Detect which cell encompasses the target text, then output its [X, Y] center coordinate. 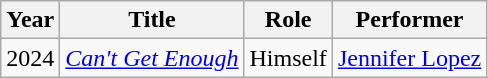
Role [288, 20]
Can't Get Enough [152, 58]
Performer [409, 20]
Himself [288, 58]
Year [30, 20]
Title [152, 20]
Jennifer Lopez [409, 58]
2024 [30, 58]
